Determine the [X, Y] coordinate at the center of the cell enclosing the given text.  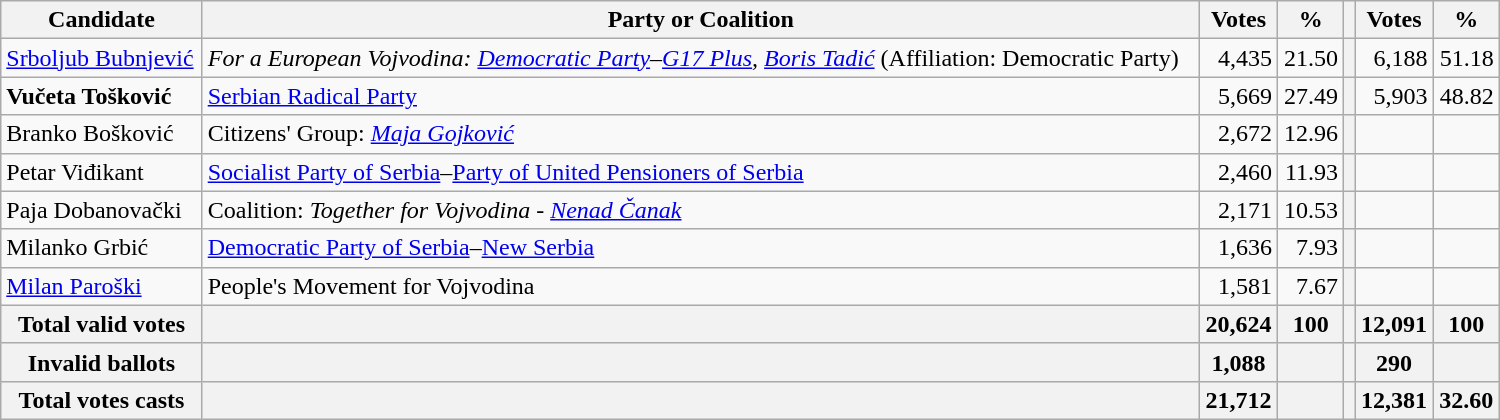
290 [1394, 362]
21.50 [1311, 58]
11.93 [1311, 172]
6,188 [1394, 58]
For a European Vojvodina: Democratic Party–G17 Plus, Boris Tadić (Affiliation: Democratic Party) [700, 58]
12,381 [1394, 400]
21,712 [1238, 400]
5,903 [1394, 96]
1,636 [1238, 248]
10.53 [1311, 210]
32.60 [1466, 400]
51.18 [1466, 58]
1,581 [1238, 286]
4,435 [1238, 58]
Invalid ballots [102, 362]
12,091 [1394, 324]
Petar Viđikant [102, 172]
2,171 [1238, 210]
2,460 [1238, 172]
Coalition: Together for Vojvodina - Nenad Čanak [700, 210]
Citizens' Group: Maja Gojković [700, 134]
1,088 [1238, 362]
Milanko Grbić [102, 248]
27.49 [1311, 96]
Paja Dobanovački [102, 210]
Milan Paroški [102, 286]
7.93 [1311, 248]
Srboljub Bubnjević [102, 58]
2,672 [1238, 134]
20,624 [1238, 324]
Branko Bošković [102, 134]
Serbian Radical Party [700, 96]
7.67 [1311, 286]
Candidate [102, 20]
Party or Coalition [700, 20]
Vučeta Tošković [102, 96]
People's Movement for Vojvodina [700, 286]
12.96 [1311, 134]
Total votes casts [102, 400]
Total valid votes [102, 324]
5,669 [1238, 96]
Socialist Party of Serbia–Party of United Pensioners of Serbia [700, 172]
48.82 [1466, 96]
Democratic Party of Serbia–New Serbia [700, 248]
